Extract the [x, y] coordinate from the center of the cell holding the provided text.  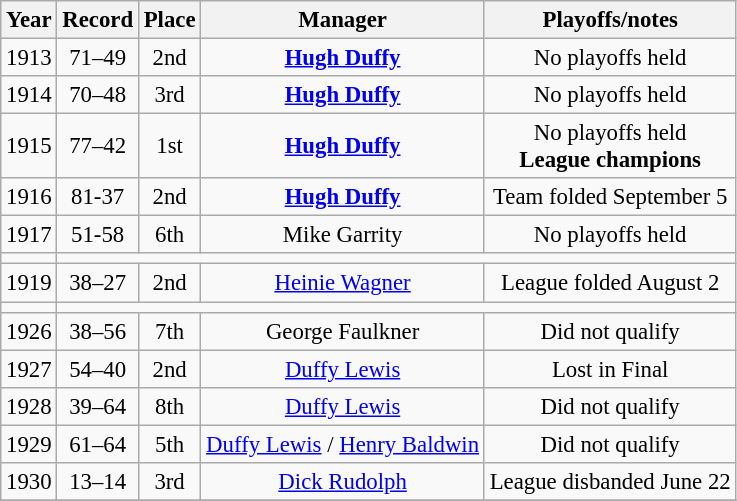
Dick Rudolph [343, 482]
Team folded September 5 [610, 197]
1928 [29, 406]
81-37 [98, 197]
7th [169, 331]
61–64 [98, 444]
1914 [29, 95]
1919 [29, 283]
51-58 [98, 235]
1913 [29, 58]
38–56 [98, 331]
1926 [29, 331]
1930 [29, 482]
54–40 [98, 369]
1st [169, 146]
George Faulkner [343, 331]
Manager [343, 20]
71–49 [98, 58]
Mike Garrity [343, 235]
5th [169, 444]
League folded August 2 [610, 283]
13–14 [98, 482]
6th [169, 235]
1929 [29, 444]
1915 [29, 146]
8th [169, 406]
Playoffs/notes [610, 20]
38–27 [98, 283]
Heinie Wagner [343, 283]
Place [169, 20]
77–42 [98, 146]
Duffy Lewis / Henry Baldwin [343, 444]
1916 [29, 197]
39–64 [98, 406]
Lost in Final [610, 369]
1917 [29, 235]
Year [29, 20]
No playoffs heldLeague champions [610, 146]
1927 [29, 369]
Record [98, 20]
League disbanded June 22 [610, 482]
70–48 [98, 95]
